Search for the cell housing the specified text and yield its [X, Y] center coordinate. 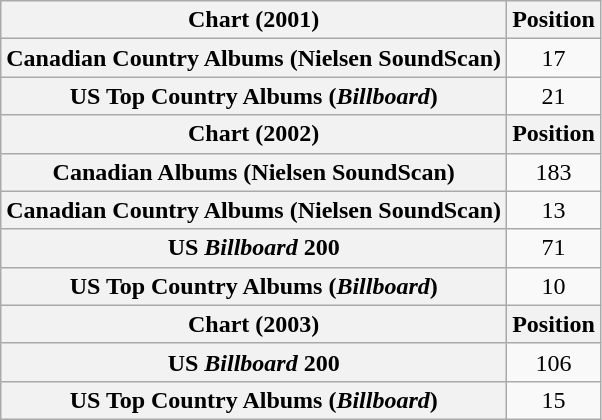
Chart (2002) [254, 134]
13 [554, 210]
Chart (2001) [254, 20]
Canadian Albums (Nielsen SoundScan) [254, 172]
183 [554, 172]
17 [554, 58]
21 [554, 96]
Chart (2003) [254, 324]
10 [554, 286]
71 [554, 248]
15 [554, 400]
106 [554, 362]
